From the cell containing the given text, extract its center point as [x, y] coordinate. 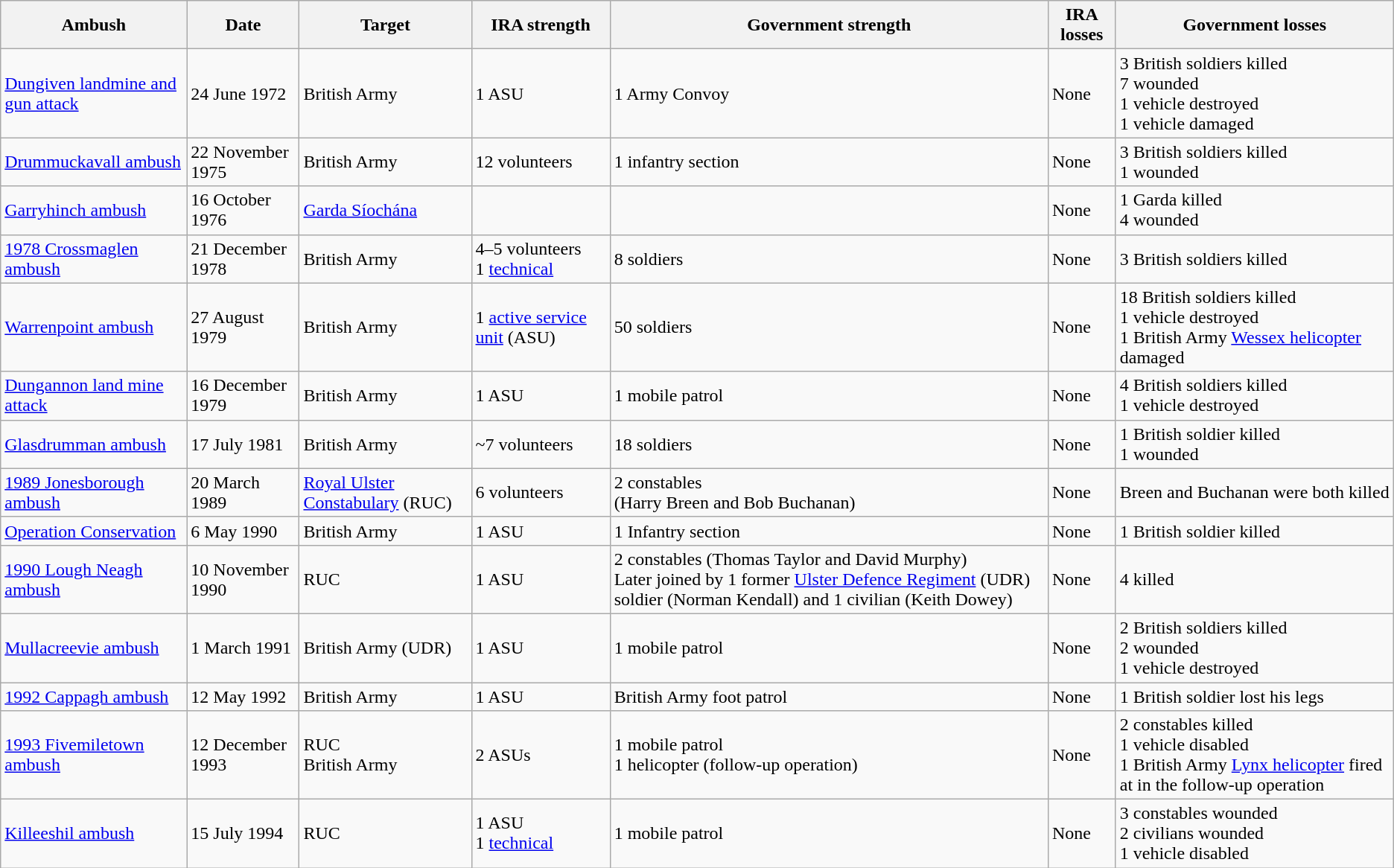
1 active service unit (ASU) [541, 328]
6 May 1990 [243, 531]
10 November 1990 [243, 579]
1978 Crossmaglen ambush [94, 259]
18 soldiers [829, 444]
27 August 1979 [243, 328]
Ambush [94, 25]
1 Garda killed 4 wounded [1254, 210]
Target [386, 25]
~7 volunteers [541, 444]
Operation Conservation [94, 531]
IRA strength [541, 25]
16 October 1976 [243, 210]
2 constables(Harry Breen and Bob Buchanan) [829, 493]
1992 Cappagh ambush [94, 696]
Royal Ulster Constabulary (RUC) [386, 493]
15 July 1994 [243, 834]
1993 Fivemiletown ambush [94, 755]
16 December 1979 [243, 396]
3 British soldiers killed7 wounded1 vehicle destroyed 1 vehicle damaged [1254, 94]
17 July 1981 [243, 444]
1989 Jonesborough ambush [94, 493]
Date [243, 25]
21 December 1978 [243, 259]
4–5 volunteers1 technical [541, 259]
Dungannon land mine attack [94, 396]
4 British soldiers killed1 vehicle destroyed [1254, 396]
IRA losses [1081, 25]
6 volunteers [541, 493]
1 British soldier killed [1254, 531]
Government losses [1254, 25]
1 Infantry section [829, 531]
20 March 1989 [243, 493]
3 British soldiers killed1 wounded [1254, 162]
12 volunteers [541, 162]
8 soldiers [829, 259]
1 infantry section [829, 162]
British Army foot patrol [829, 696]
1 March 1991 [243, 648]
Breen and Buchanan were both killed [1254, 493]
Drummuckavall ambush [94, 162]
2 ASUs [541, 755]
Government strength [829, 25]
Dungiven landmine and gun attack [94, 94]
RUCBritish Army [386, 755]
2 British soldiers killed2 wounded1 vehicle destroyed [1254, 648]
3 British soldiers killed [1254, 259]
Mullacreevie ambush [94, 648]
24 June 1972 [243, 94]
2 constables killed1 vehicle disabled1 British Army Lynx helicopter fired at in the follow-up operation [1254, 755]
18 British soldiers killed1 vehicle destroyed1 British Army Wessex helicopter damaged [1254, 328]
Killeeshil ambush [94, 834]
1 mobile patrol1 helicopter (follow-up operation) [829, 755]
Warrenpoint ambush [94, 328]
1 British soldier lost his legs [1254, 696]
Garda Síochána [386, 210]
British Army (UDR) [386, 648]
1 Army Convoy [829, 94]
22 November 1975 [243, 162]
1990 Lough Neagh ambush [94, 579]
Garryhinch ambush [94, 210]
12 December 1993 [243, 755]
12 May 1992 [243, 696]
1 British soldier killed1 wounded [1254, 444]
50 soldiers [829, 328]
Glasdrumman ambush [94, 444]
4 killed [1254, 579]
1 ASU1 technical [541, 834]
3 constables wounded2 civilians wounded1 vehicle disabled [1254, 834]
